Detect which cell encompasses the target text, then output its (X, Y) center coordinate. 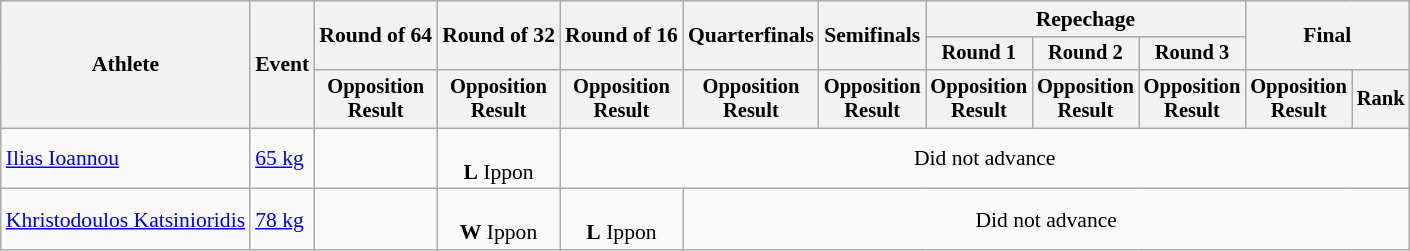
Event (282, 64)
W Ippon (498, 220)
Round 2 (1086, 54)
Quarterfinals (751, 36)
Khristodoulos Katsinioridis (126, 220)
Round of 32 (498, 36)
Round of 16 (622, 36)
Round of 64 (376, 36)
Final (1327, 36)
Ilias Ioannou (126, 158)
Rank (1381, 99)
65 kg (282, 158)
Athlete (126, 64)
Semifinals (872, 36)
Round 3 (1192, 54)
Round 1 (980, 54)
Repechage (1086, 19)
78 kg (282, 220)
